From the cell containing the given text, extract its center point as (X, Y) coordinate. 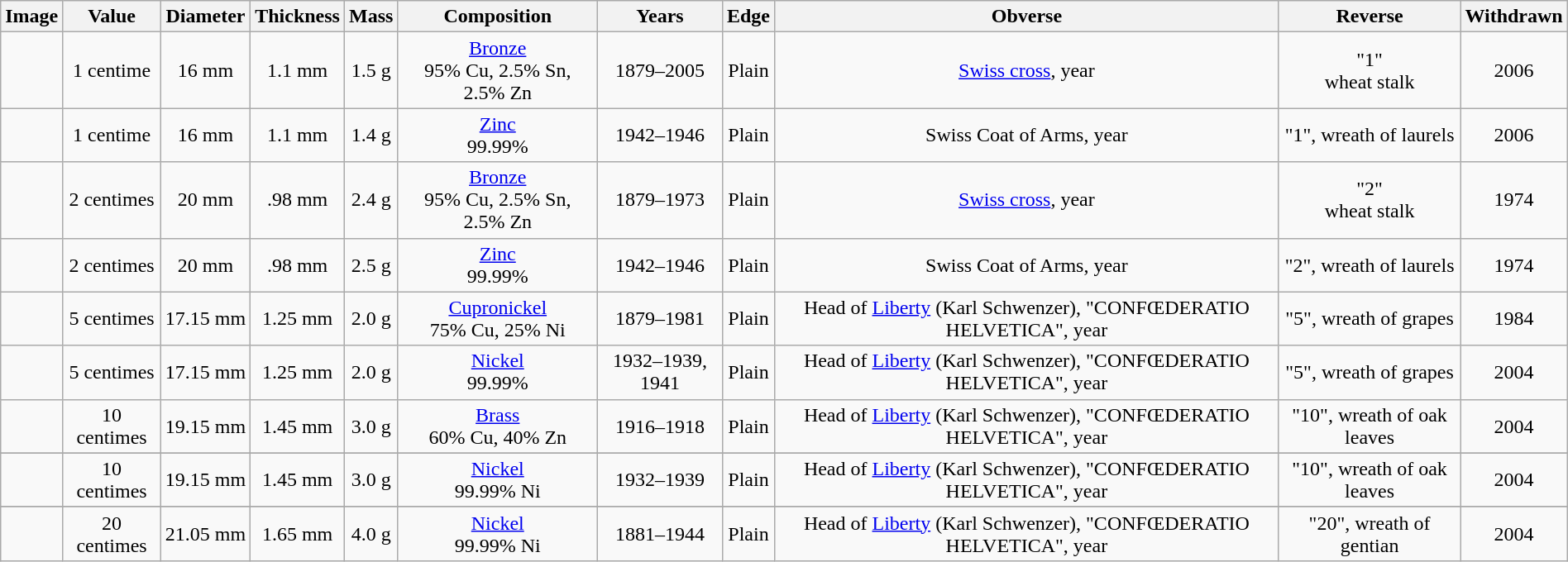
Edge (748, 17)
1984 (1513, 319)
Brass60% Cu, 40% Zn (498, 426)
Obverse (1026, 17)
Thickness (298, 17)
Years (660, 17)
Nickel99.99% (498, 372)
21.05 mm (205, 534)
"2"wheat stalk (1370, 200)
"20", wreath of gentian (1370, 534)
1879–1973 (660, 200)
2.5 g (370, 264)
1916–1918 (660, 426)
4.0 g (370, 534)
"2", wreath of laurels (1370, 264)
Diameter (205, 17)
2.4 g (370, 200)
1881–1944 (660, 534)
1932–1939 (660, 479)
Withdrawn (1513, 17)
Value (112, 17)
1.4 g (370, 136)
"1"wheat stalk (1370, 70)
1.5 g (370, 70)
20 centimes (112, 534)
1879–1981 (660, 319)
Composition (498, 17)
Reverse (1370, 17)
Image (31, 17)
1879–2005 (660, 70)
"1", wreath of laurels (1370, 136)
Mass (370, 17)
Cupronickel75% Cu, 25% Ni (498, 319)
1932–1939, 1941 (660, 372)
1.65 mm (298, 534)
